Capture the cell that displays the provided text and extract its (X, Y) central coordinate. 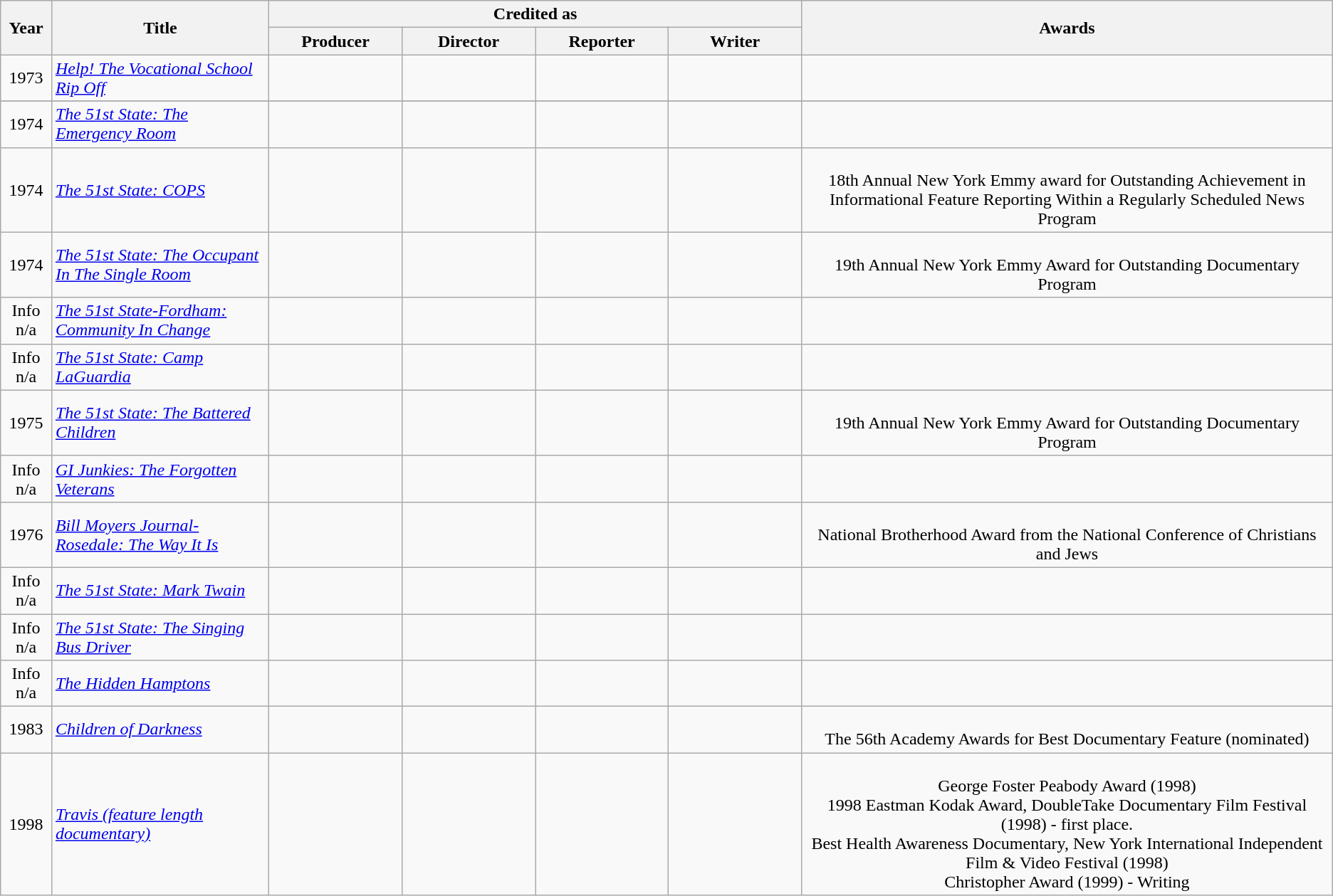
National Brotherhood Award from the National Conference of Christians and Jews (1067, 534)
The 51st State: The Emergency Room (160, 124)
18th Annual New York Emmy award for Outstanding Achievement in Informational Feature Reporting Within a Regularly Scheduled News Program (1067, 189)
The 51st State: The Battered Children (160, 423)
1973 (26, 78)
1976 (26, 534)
The 51st State: The Singing Bus Driver (160, 636)
Children of Darkness (160, 730)
Help! The Vocational School Rip Off (160, 78)
Travis (feature length documentary) (160, 824)
The 51st State-Fordham: Community In Change (160, 320)
Writer (735, 41)
The 56th Academy Awards for Best Documentary Feature (nominated) (1067, 730)
The 51st State: Camp LaGuardia (160, 367)
Producer (336, 41)
The 51st State: COPS (160, 189)
Reporter (602, 41)
Bill Moyers Journal-Rosedale: The Way It Is (160, 534)
Title (160, 28)
Awards (1067, 28)
The 51st State: The Occupant In The Single Room (160, 265)
GI Junkies: The Forgotten Veterans (160, 478)
1998 (26, 824)
Credited as (535, 14)
Year (26, 28)
The 51st State: Mark Twain (160, 591)
Director (469, 41)
1983 (26, 730)
The Hidden Hamptons (160, 683)
1975 (26, 423)
